Search for the cell housing the specified text and yield its (x, y) center coordinate. 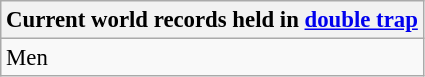
Men (212, 58)
Current world records held in double trap (212, 20)
